From the cell containing the given text, extract its center point as (x, y) coordinate. 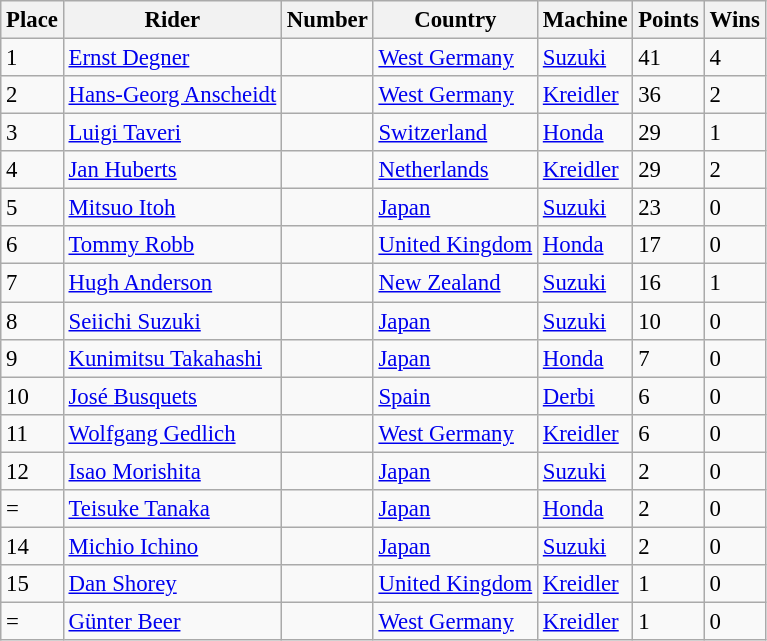
36 (668, 95)
Place (32, 20)
15 (32, 584)
Number (328, 20)
Points (668, 20)
8 (32, 321)
Switzerland (455, 133)
Rider (172, 20)
14 (32, 546)
New Zealand (455, 283)
Mitsuo Itoh (172, 208)
23 (668, 208)
Jan Huberts (172, 170)
Teisuke Tanaka (172, 509)
Luigi Taveri (172, 133)
Seiichi Suzuki (172, 321)
Michio Ichino (172, 546)
Tommy Robb (172, 245)
11 (32, 433)
Günter Beer (172, 621)
Derbi (586, 396)
José Busquets (172, 396)
Spain (455, 396)
9 (32, 358)
41 (668, 58)
5 (32, 208)
Ernst Degner (172, 58)
Machine (586, 20)
17 (668, 245)
Wins (734, 20)
Wolfgang Gedlich (172, 433)
Isao Morishita (172, 471)
Country (455, 20)
3 (32, 133)
Netherlands (455, 170)
Hans-Georg Anscheidt (172, 95)
16 (668, 283)
12 (32, 471)
Kunimitsu Takahashi (172, 358)
Hugh Anderson (172, 283)
Dan Shorey (172, 584)
